Capture the cell that displays the provided text and extract its (X, Y) central coordinate. 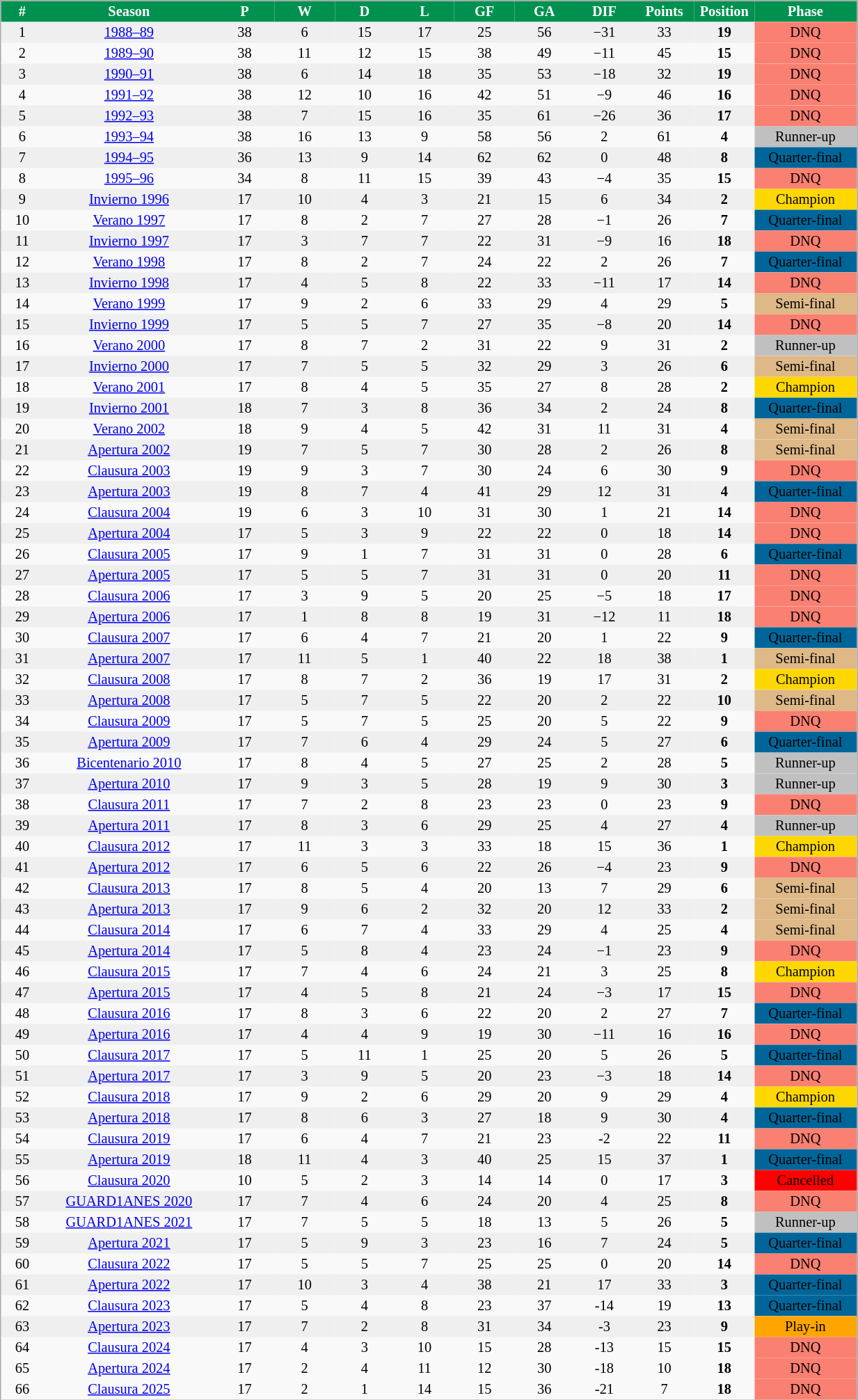
Invierno 1997 (129, 241)
−18 (604, 74)
−26 (604, 116)
Apertura 2013 (129, 909)
Verano 2002 (129, 429)
Apertura 2004 (129, 534)
Clausura 2005 (129, 555)
-13 (604, 1348)
Verano 2001 (129, 388)
Apertura 2018 (129, 1118)
Clausura 2009 (129, 722)
66 (22, 1390)
Apertura 2017 (129, 1076)
Apertura 2021 (129, 1243)
Apertura 2002 (129, 450)
1992–93 (129, 116)
Clausura 2003 (129, 471)
Apertura 2012 (129, 868)
Clausura 2017 (129, 1056)
Apertura 2009 (129, 742)
Clausura 2024 (129, 1348)
1993–94 (129, 137)
Apertura 2010 (129, 784)
52 (22, 1097)
Clausura 2012 (129, 847)
Apertura 2005 (129, 575)
Apertura 2016 (129, 1035)
59 (22, 1243)
Clausura 2013 (129, 889)
1994–95 (129, 158)
Apertura 2014 (129, 951)
Apertura 2015 (129, 993)
44 (22, 930)
Points (665, 11)
Verano 1999 (129, 304)
60 (22, 1264)
Invierno 1998 (129, 283)
Clausura 2006 (129, 596)
−31 (604, 33)
Clausura 2007 (129, 638)
Clausura 2014 (129, 930)
-14 (604, 1306)
Invierno 2000 (129, 367)
Clausura 2025 (129, 1390)
57 (22, 1202)
Clausura 2004 (129, 513)
1989–90 (129, 54)
Apertura 2008 (129, 701)
Apertura 2019 (129, 1160)
1995–96 (129, 179)
63 (22, 1327)
GF (484, 11)
-2 (604, 1139)
Verano 1998 (129, 262)
Clausura 2008 (129, 680)
Clausura 2015 (129, 972)
GUARD1ANES 2020 (129, 1202)
65 (22, 1369)
54 (22, 1139)
Clausura 2018 (129, 1097)
−8 (604, 325)
Season (129, 11)
L (424, 11)
1988–89 (129, 33)
GUARD1ANES 2021 (129, 1223)
-21 (604, 1390)
DIF (604, 11)
1990–91 (129, 74)
Apertura 2022 (129, 1285)
Clausura 2019 (129, 1139)
Verano 2000 (129, 346)
Play-in (806, 1327)
Verano 1997 (129, 221)
−12 (604, 617)
Invierno 1999 (129, 325)
Clausura 2011 (129, 805)
Phase (806, 11)
Apertura 2006 (129, 617)
Invierno 1996 (129, 200)
64 (22, 1348)
1991–92 (129, 95)
# (22, 11)
W (305, 11)
Clausura 2016 (129, 1014)
−5 (604, 596)
Apertura 2011 (129, 826)
Clausura 2022 (129, 1264)
50 (22, 1056)
Apertura 2024 (129, 1369)
Invierno 2001 (129, 408)
Apertura 2023 (129, 1327)
Clausura 2020 (129, 1181)
D (365, 11)
Position (724, 11)
-18 (604, 1369)
-3 (604, 1327)
55 (22, 1160)
Bicentenario 2010 (129, 763)
Apertura 2007 (129, 659)
47 (22, 993)
P (244, 11)
Cancelled (806, 1181)
Clausura 2023 (129, 1306)
Apertura 2003 (129, 492)
GA (544, 11)
